For the text-containing cell, return its midpoint in (X, Y) coordinate format. 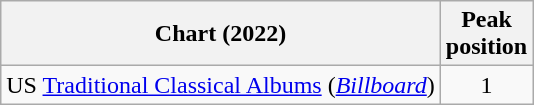
Chart (2022) (221, 34)
Peakposition (486, 34)
US Traditional Classical Albums (Billboard) (221, 85)
1 (486, 85)
